For the text-containing cell, return its midpoint in (x, y) coordinate format. 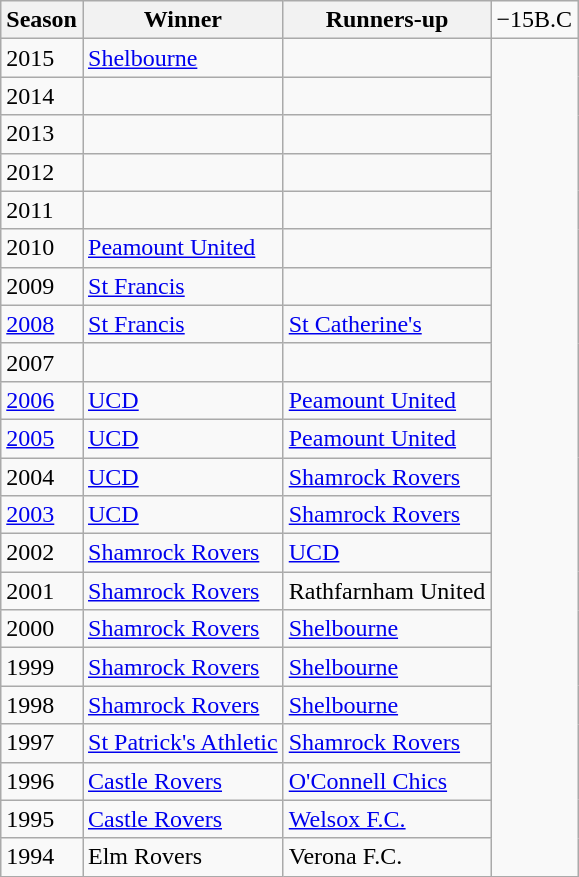
St Patrick's Athletic (182, 743)
−15B.C (534, 20)
2006 (42, 400)
2003 (42, 515)
1994 (42, 857)
2007 (42, 362)
Welsox F.C. (387, 819)
Season (42, 20)
2002 (42, 553)
1999 (42, 667)
1997 (42, 743)
1995 (42, 819)
2000 (42, 629)
2009 (42, 286)
2010 (42, 248)
Winner (182, 20)
Elm Rovers (182, 857)
St Catherine's (387, 324)
2001 (42, 591)
2004 (42, 477)
2011 (42, 210)
Rathfarnham United (387, 591)
Verona F.C. (387, 857)
1996 (42, 781)
2013 (42, 134)
Runners-up (387, 20)
2005 (42, 438)
2012 (42, 172)
O'Connell Chics (387, 781)
2015 (42, 58)
2008 (42, 324)
1998 (42, 705)
2014 (42, 96)
